Output the (x, y) coordinate of the center of the cell containing the given text.  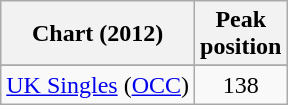
Chart (2012) (98, 34)
UK Singles (OCC) (98, 85)
138 (241, 85)
Peakposition (241, 34)
